Scan for the cell matching the given text and deliver its (X, Y) coordinate at center. 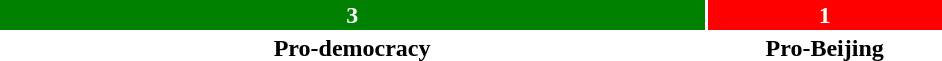
1 (824, 15)
3 (352, 15)
